Return the [X, Y] coordinate for the center point of the cell that contains the specified text.  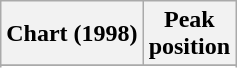
Peakposition [189, 34]
Chart (1998) [72, 34]
